Return [x, y] of the center of cell containing provided text 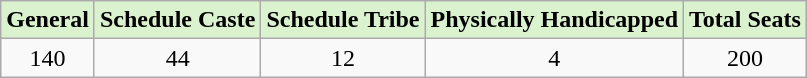
General [48, 20]
Total Seats [746, 20]
44 [177, 58]
140 [48, 58]
12 [343, 58]
4 [554, 58]
200 [746, 58]
Physically Handicapped [554, 20]
Schedule Caste [177, 20]
Schedule Tribe [343, 20]
